Determine the (X, Y) coordinate at the center of the cell enclosing the given text.  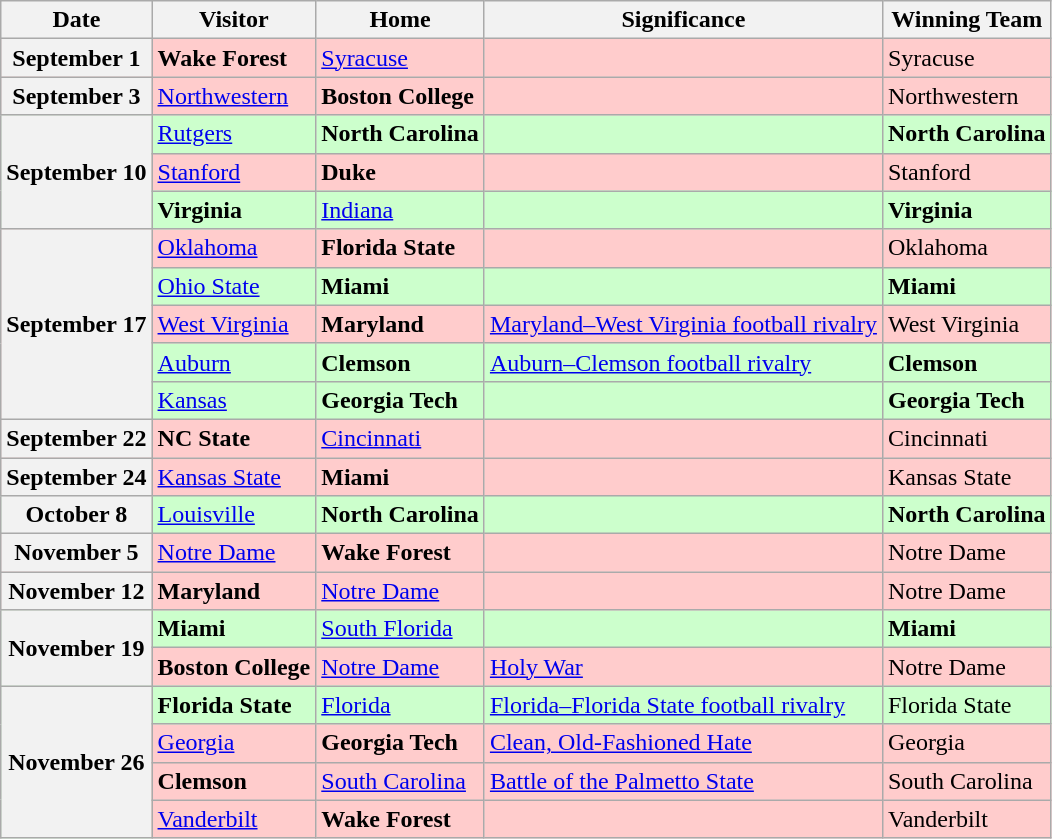
September 22 (76, 438)
September 3 (76, 96)
Ohio State (234, 286)
Maryland–West Virginia football rivalry (683, 324)
September 1 (76, 58)
Florida (400, 705)
Winning Team (966, 20)
Rutgers (234, 134)
November 26 (76, 762)
September 17 (76, 324)
Auburn (234, 362)
September 10 (76, 172)
Kansas (234, 400)
September 24 (76, 477)
Visitor (234, 20)
Significance (683, 20)
November 19 (76, 648)
Home (400, 20)
Holy War (683, 667)
Clean, Old-Fashioned Hate (683, 743)
Battle of the Palmetto State (683, 781)
Florida–Florida State football rivalry (683, 705)
Duke (400, 172)
Indiana (400, 210)
NC State (234, 438)
South Florida (400, 629)
Auburn–Clemson football rivalry (683, 362)
October 8 (76, 515)
November 5 (76, 553)
Louisville (234, 515)
Date (76, 20)
November 12 (76, 591)
